Pinpoint the cell where the given text exists, returning its (X, Y) midpoint coordinate. 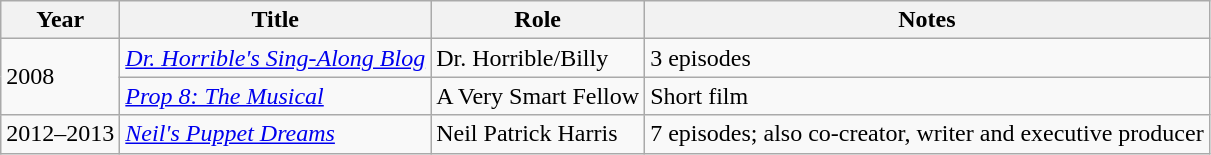
Neil Patrick Harris (538, 134)
Dr. Horrible's Sing-Along Blog (276, 58)
Year (60, 20)
Role (538, 20)
7 episodes; also co-creator, writer and executive producer (928, 134)
2008 (60, 77)
3 episodes (928, 58)
2012–2013 (60, 134)
Prop 8: The Musical (276, 96)
Neil's Puppet Dreams (276, 134)
Short film (928, 96)
Dr. Horrible/Billy (538, 58)
Notes (928, 20)
Title (276, 20)
A Very Smart Fellow (538, 96)
